Determine the [X, Y] coordinate at the center of the cell enclosing the given text.  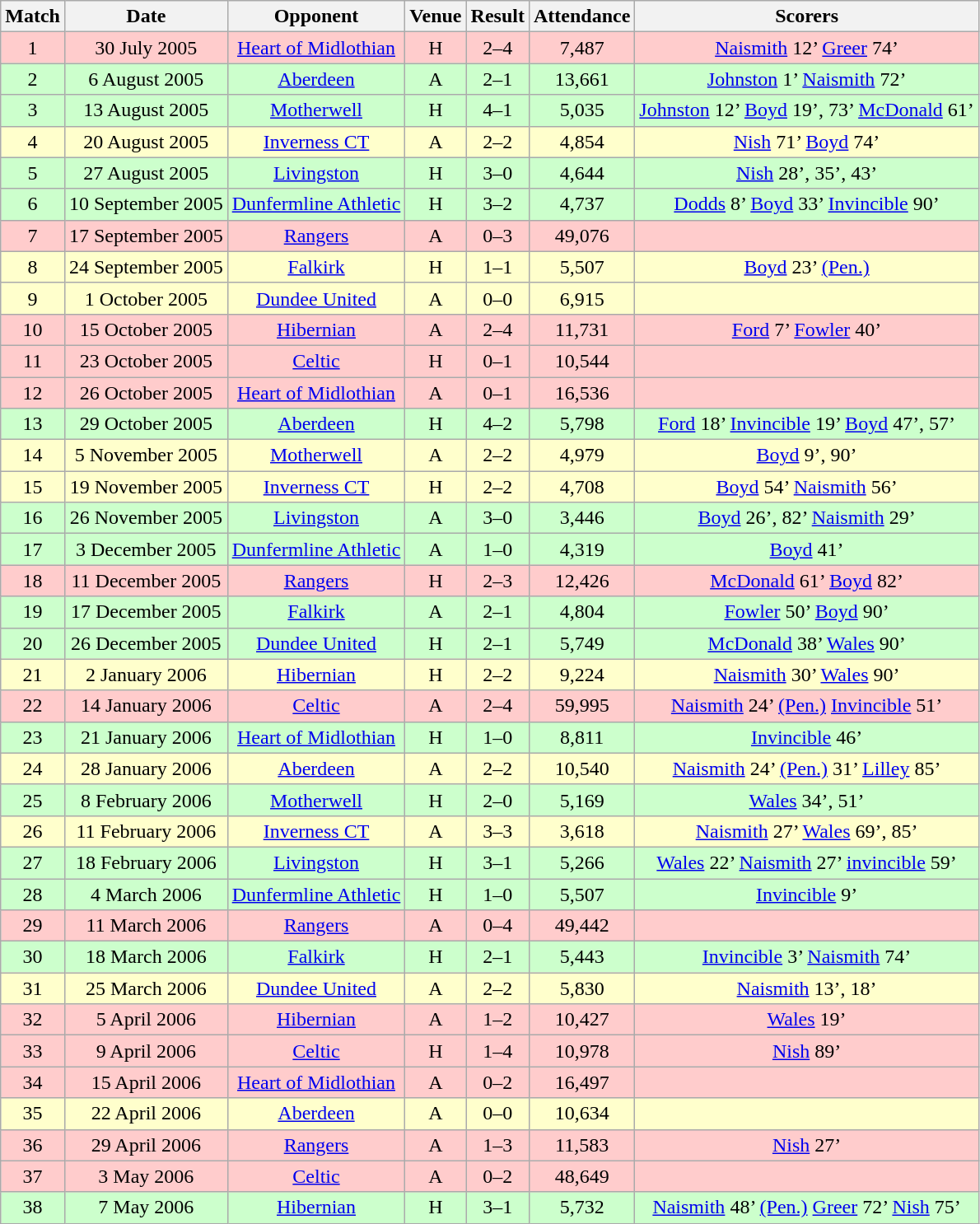
1 October 2005 [146, 298]
4–2 [497, 424]
26 October 2005 [146, 393]
9 [33, 298]
Scorers [807, 16]
6 [33, 204]
9,224 [581, 675]
Naismith 13’, 18’ [807, 988]
30 [33, 957]
13 August 2005 [146, 110]
Ford 18’ Invincible 19’ Boyd 47’, 57’ [807, 424]
1–1 [497, 267]
4,644 [581, 173]
32 [33, 1020]
10,544 [581, 361]
10,427 [581, 1020]
3 December 2005 [146, 549]
10,540 [581, 769]
19 November 2005 [146, 487]
26 November 2005 [146, 518]
4 March 2006 [146, 894]
Wales 34’, 51’ [807, 800]
3–3 [497, 831]
11 [33, 361]
1 [33, 48]
Boyd 41’ [807, 549]
15 [33, 487]
1–4 [497, 1051]
6 August 2005 [146, 79]
18 [33, 581]
Invincible 3’ Naismith 74’ [807, 957]
13 [33, 424]
7,487 [581, 48]
17 [33, 549]
29 [33, 926]
48,649 [581, 1176]
5,798 [581, 424]
1–3 [497, 1145]
Boyd 26’, 82’ Naismith 29’ [807, 518]
4 [33, 142]
Naismith 24’ (Pen.) 31’ Lilley 85’ [807, 769]
16,536 [581, 393]
14 [33, 455]
34 [33, 1082]
26 December 2005 [146, 643]
10,634 [581, 1114]
5 [33, 173]
17 September 2005 [146, 236]
22 April 2006 [146, 1114]
2 [33, 79]
1–2 [497, 1020]
29 October 2005 [146, 424]
Nish 89’ [807, 1051]
15 October 2005 [146, 329]
7 May 2006 [146, 1208]
3,618 [581, 831]
25 March 2006 [146, 988]
27 [33, 862]
Match [33, 16]
23 [33, 737]
Venue [436, 16]
Nish 71’ Boyd 74’ [807, 142]
Boyd 23’ (Pen.) [807, 267]
6,915 [581, 298]
27 August 2005 [146, 173]
2–3 [497, 581]
3,446 [581, 518]
4,708 [581, 487]
7 [33, 236]
Boyd 9’, 90’ [807, 455]
8 February 2006 [146, 800]
Nish 27’ [807, 1145]
30 July 2005 [146, 48]
Invincible 46’ [807, 737]
Dodds 8’ Boyd 33’ Invincible 90’ [807, 204]
4,737 [581, 204]
35 [33, 1114]
24 September 2005 [146, 267]
24 [33, 769]
2–0 [497, 800]
Naismith 27’ Wales 69’, 85’ [807, 831]
26 [33, 831]
11 February 2006 [146, 831]
14 January 2006 [146, 706]
12,426 [581, 581]
33 [33, 1051]
Johnston 1’ Naismith 72’ [807, 79]
4,854 [581, 142]
3–2 [497, 204]
21 January 2006 [146, 737]
18 March 2006 [146, 957]
5,443 [581, 957]
16 [33, 518]
5,266 [581, 862]
4,804 [581, 612]
22 [33, 706]
17 December 2005 [146, 612]
37 [33, 1176]
Naismith 12’ Greer 74’ [807, 48]
4,979 [581, 455]
11 December 2005 [146, 581]
Naismith 30’ Wales 90’ [807, 675]
Result [497, 16]
2 January 2006 [146, 675]
McDonald 61’ Boyd 82’ [807, 581]
5,035 [581, 110]
11,583 [581, 1145]
0–4 [497, 926]
28 [33, 894]
10,978 [581, 1051]
29 April 2006 [146, 1145]
3 [33, 110]
Naismith 48’ (Pen.) Greer 72’ Nish 75’ [807, 1208]
Date [146, 16]
59,995 [581, 706]
36 [33, 1145]
5,830 [581, 988]
Nish 28’, 35’, 43’ [807, 173]
38 [33, 1208]
28 January 2006 [146, 769]
25 [33, 800]
5,169 [581, 800]
5,732 [581, 1208]
21 [33, 675]
5 April 2006 [146, 1020]
49,442 [581, 926]
Ford 7’ Fowler 40’ [807, 329]
20 [33, 643]
8 [33, 267]
19 [33, 612]
18 February 2006 [146, 862]
5 November 2005 [146, 455]
31 [33, 988]
8,811 [581, 737]
11,731 [581, 329]
5,749 [581, 643]
3 May 2006 [146, 1176]
Wales 22’ Naismith 27’ invincible 59’ [807, 862]
Naismith 24’ (Pen.) Invincible 51’ [807, 706]
Opponent [316, 16]
Boyd 54’ Naismith 56’ [807, 487]
Attendance [581, 16]
16,497 [581, 1082]
11 March 2006 [146, 926]
49,076 [581, 236]
10 September 2005 [146, 204]
10 [33, 329]
0–3 [497, 236]
23 October 2005 [146, 361]
15 April 2006 [146, 1082]
Wales 19’ [807, 1020]
Fowler 50’ Boyd 90’ [807, 612]
McDonald 38’ Wales 90’ [807, 643]
4–1 [497, 110]
12 [33, 393]
4,319 [581, 549]
Invincible 9’ [807, 894]
Johnston 12’ Boyd 19’, 73’ McDonald 61’ [807, 110]
20 August 2005 [146, 142]
13,661 [581, 79]
9 April 2006 [146, 1051]
